Pinpoint the cell where the given text exists, returning its [x, y] midpoint coordinate. 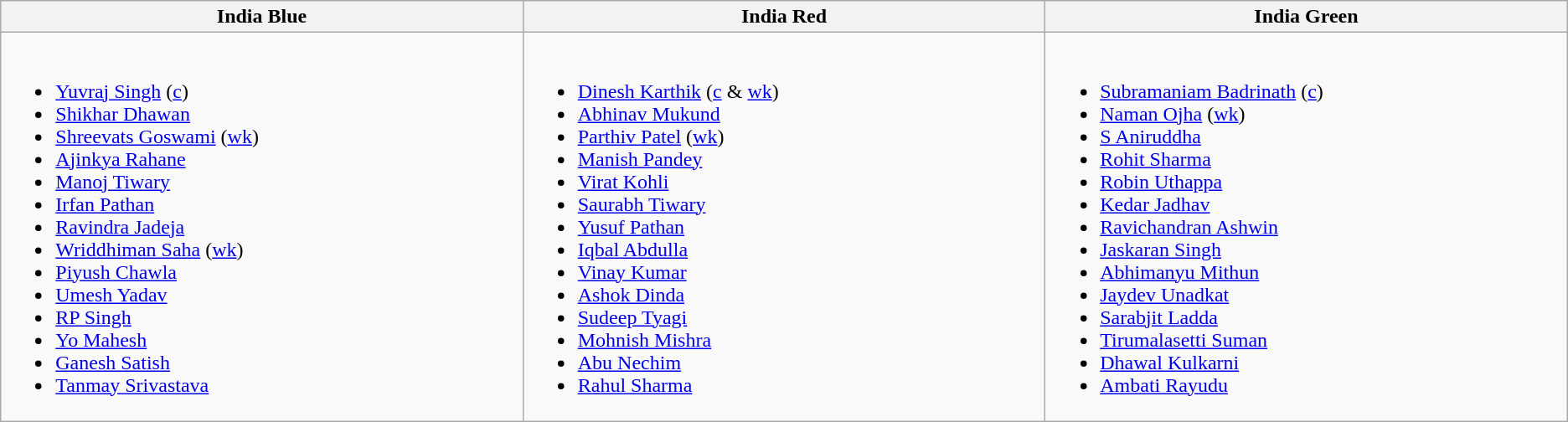
India Blue [261, 17]
India Red [784, 17]
India Green [1307, 17]
